Find where the given text appears and provide that cell's center as [x, y] coordinate. 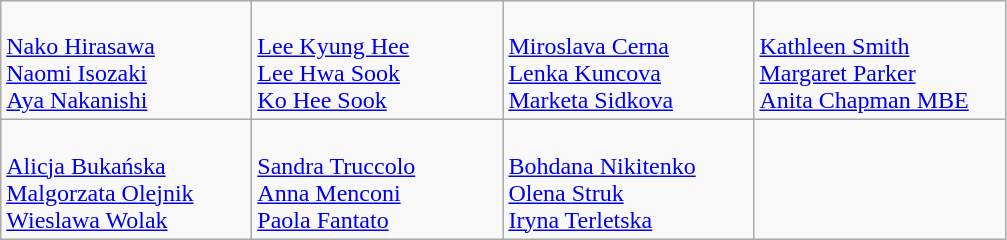
Miroslava CernaLenka KuncovaMarketa Sidkova [628, 60]
Nako HirasawaNaomi IsozakiAya Nakanishi [126, 60]
Sandra TruccoloAnna MenconiPaola Fantato [378, 180]
Lee Kyung HeeLee Hwa SookKo Hee Sook [378, 60]
Kathleen SmithMargaret ParkerAnita Chapman MBE [880, 60]
Bohdana NikitenkoOlena StrukIryna Terletska [628, 180]
Alicja BukańskaMalgorzata OlejnikWieslawa Wolak [126, 180]
